Return [x, y] of the center of cell containing provided text 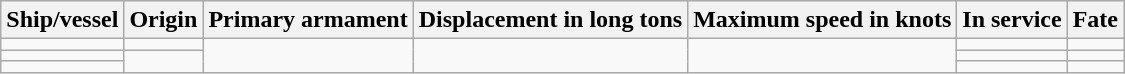
Ship/vessel [62, 20]
Maximum speed in knots [822, 20]
Primary armament [308, 20]
Displacement in long tons [550, 20]
Origin [164, 20]
In service [1012, 20]
Fate [1095, 20]
